Scan for the cell matching the given text and deliver its (X, Y) coordinate at center. 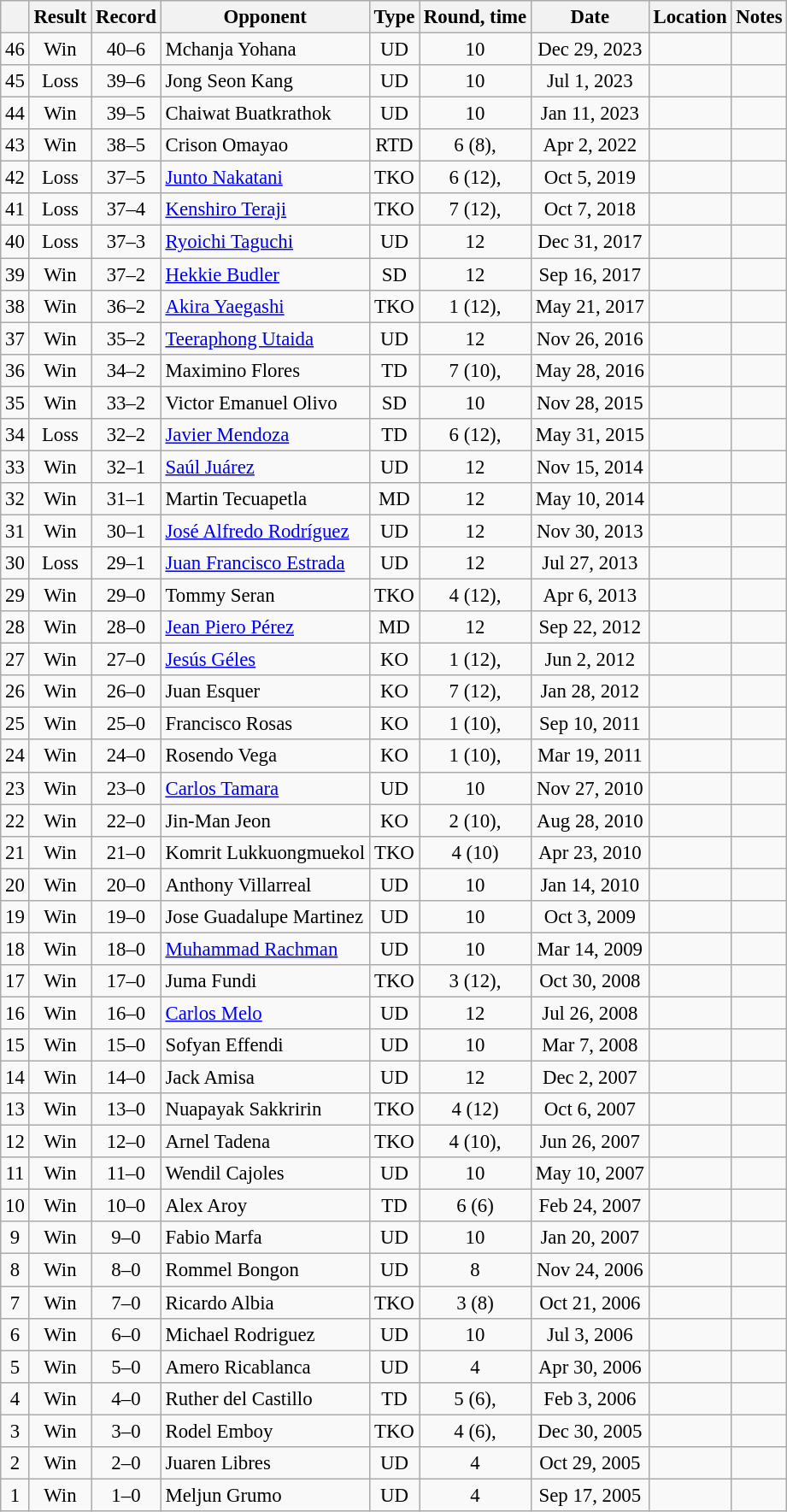
Akira Yaegashi (265, 306)
35–2 (126, 338)
32–1 (126, 467)
Jan 11, 2023 (590, 114)
Apr 2, 2022 (590, 145)
39–6 (126, 81)
23–0 (126, 788)
Dec 2, 2007 (590, 1078)
Sep 17, 2005 (590, 1495)
29 (15, 596)
Carlos Tamara (265, 788)
37–5 (126, 178)
Juma Fundi (265, 981)
25 (15, 724)
Carlos Melo (265, 1013)
Anthony Villarreal (265, 885)
Aug 28, 2010 (590, 821)
Jin-Man Jeon (265, 821)
24 (15, 756)
5–0 (126, 1367)
3–0 (126, 1431)
29–1 (126, 563)
Dec 29, 2023 (590, 50)
Crison Omayao (265, 145)
17–0 (126, 981)
18 (15, 949)
9 (15, 1238)
Jul 26, 2008 (590, 1013)
35 (15, 403)
1–0 (126, 1495)
14 (15, 1078)
Michael Rodriguez (265, 1334)
RTD (394, 145)
Nov 28, 2015 (590, 403)
Oct 7, 2018 (590, 209)
Nov 30, 2013 (590, 531)
May 21, 2017 (590, 306)
45 (15, 81)
28–0 (126, 627)
27–0 (126, 660)
16 (15, 1013)
15 (15, 1045)
32 (15, 499)
May 10, 2007 (590, 1174)
8–0 (126, 1270)
Martin Tecuapetla (265, 499)
18–0 (126, 949)
Record (126, 17)
Amero Ricablanca (265, 1367)
5 (6), (475, 1398)
Juan Esquer (265, 691)
6 (8), (475, 145)
José Alfredo Rodríguez (265, 531)
6 (15, 1334)
4 (6), (475, 1431)
4 (12), (475, 596)
Jun 2, 2012 (590, 660)
Mar 19, 2011 (590, 756)
Komrit Lukkuongmuekol (265, 852)
12–0 (126, 1142)
29–0 (126, 596)
30 (15, 563)
Javier Mendoza (265, 435)
Jan 28, 2012 (590, 691)
41 (15, 209)
9–0 (126, 1238)
27 (15, 660)
11 (15, 1174)
37–2 (126, 274)
26–0 (126, 691)
Mchanja Yohana (265, 50)
34–2 (126, 370)
39–5 (126, 114)
39 (15, 274)
1 (15, 1495)
Apr 6, 2013 (590, 596)
Oct 21, 2006 (590, 1303)
Ricardo Albia (265, 1303)
Type (394, 17)
20–0 (126, 885)
40–6 (126, 50)
19–0 (126, 917)
Mar 14, 2009 (590, 949)
2 (15, 1463)
34 (15, 435)
Chaiwat Buatkrathok (265, 114)
Notes (759, 17)
Jean Piero Pérez (265, 627)
Juan Francisco Estrada (265, 563)
Round, time (475, 17)
21–0 (126, 852)
17 (15, 981)
25–0 (126, 724)
Jun 26, 2007 (590, 1142)
Hekkie Budler (265, 274)
21 (15, 852)
4–0 (126, 1398)
Kenshiro Teraji (265, 209)
22–0 (126, 821)
31–1 (126, 499)
37 (15, 338)
7–0 (126, 1303)
Meljun Grumo (265, 1495)
Nov 27, 2010 (590, 788)
Jack Amisa (265, 1078)
Jose Guadalupe Martinez (265, 917)
3 (15, 1431)
Ryoichi Taguchi (265, 242)
33–2 (126, 403)
Teeraphong Utaida (265, 338)
Junto Nakatani (265, 178)
Francisco Rosas (265, 724)
3 (8) (475, 1303)
Nuapayak Sakkririn (265, 1109)
Jong Seon Kang (265, 81)
33 (15, 467)
Jan 14, 2010 (590, 885)
Maximino Flores (265, 370)
Jul 1, 2023 (590, 81)
22 (15, 821)
Muhammad Rachman (265, 949)
Mar 7, 2008 (590, 1045)
Sofyan Effendi (265, 1045)
40 (15, 242)
4 (12) (475, 1109)
Oct 3, 2009 (590, 917)
Sep 22, 2012 (590, 627)
Apr 30, 2006 (590, 1367)
Dec 30, 2005 (590, 1431)
43 (15, 145)
Juaren Libres (265, 1463)
Jesús Géles (265, 660)
Opponent (265, 17)
16–0 (126, 1013)
37–3 (126, 242)
32–2 (126, 435)
Victor Emanuel Olivo (265, 403)
Rodel Emboy (265, 1431)
13–0 (126, 1109)
Rommel Bongon (265, 1270)
38–5 (126, 145)
May 28, 2016 (590, 370)
Sep 10, 2011 (590, 724)
Dec 31, 2017 (590, 242)
Nov 26, 2016 (590, 338)
37–4 (126, 209)
Nov 15, 2014 (590, 467)
Alex Aroy (265, 1206)
30–1 (126, 531)
Date (590, 17)
Oct 30, 2008 (590, 981)
13 (15, 1109)
Feb 24, 2007 (590, 1206)
Result (60, 17)
24–0 (126, 756)
May 10, 2014 (590, 499)
Apr 23, 2010 (590, 852)
28 (15, 627)
15–0 (126, 1045)
Fabio Marfa (265, 1238)
46 (15, 50)
38 (15, 306)
Oct 5, 2019 (590, 178)
3 (12), (475, 981)
5 (15, 1367)
23 (15, 788)
Location (690, 17)
11–0 (126, 1174)
Nov 24, 2006 (590, 1270)
Jul 3, 2006 (590, 1334)
Oct 6, 2007 (590, 1109)
2–0 (126, 1463)
19 (15, 917)
10–0 (126, 1206)
36–2 (126, 306)
Rosendo Vega (265, 756)
Arnel Tadena (265, 1142)
2 (10), (475, 821)
4 (10) (475, 852)
Sep 16, 2017 (590, 274)
Jul 27, 2013 (590, 563)
7 (10), (475, 370)
Oct 29, 2005 (590, 1463)
Wendil Cajoles (265, 1174)
Ruther del Castillo (265, 1398)
6 (6) (475, 1206)
Feb 3, 2006 (590, 1398)
31 (15, 531)
20 (15, 885)
4 (10), (475, 1142)
May 31, 2015 (590, 435)
Tommy Seran (265, 596)
44 (15, 114)
14–0 (126, 1078)
Saúl Juárez (265, 467)
7 (15, 1303)
42 (15, 178)
Jan 20, 2007 (590, 1238)
36 (15, 370)
6–0 (126, 1334)
26 (15, 691)
